Detect which cell encompasses the target text, then output its [X, Y] center coordinate. 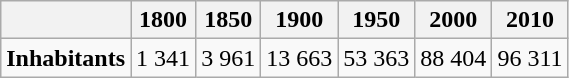
13 663 [300, 58]
1800 [164, 20]
Inhabitants [66, 58]
3 961 [228, 58]
96 311 [530, 58]
1850 [228, 20]
1900 [300, 20]
1 341 [164, 58]
88 404 [454, 58]
2000 [454, 20]
1950 [376, 20]
2010 [530, 20]
53 363 [376, 58]
